Return [X, Y] of the center of cell containing provided text 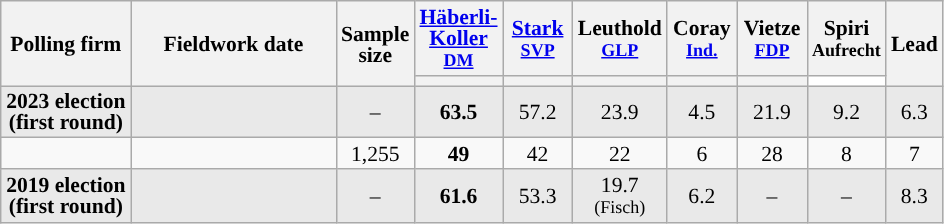
6.3 [914, 112]
Häberli-KollerDM [458, 38]
1,255 [375, 154]
57.2 [538, 112]
2019 election (first round) [66, 196]
23.9 [620, 112]
6.2 [702, 196]
6 [702, 154]
StarkSVP [538, 38]
LeutholdGLP [620, 38]
53.3 [538, 196]
8.3 [914, 196]
49 [458, 154]
63.5 [458, 112]
28 [772, 154]
Fieldwork date [234, 44]
22 [620, 154]
42 [538, 154]
19.7(Fisch) [620, 196]
61.6 [458, 196]
21.9 [772, 112]
4.5 [702, 112]
VietzeFDP [772, 38]
8 [846, 154]
9.2 [846, 112]
2023 election (first round) [66, 112]
Polling firm [66, 44]
Lead [914, 44]
7 [914, 154]
SpiriAufrecht [846, 38]
CorayInd. [702, 38]
Samplesize [375, 44]
